Return the [x, y] coordinate for the center point of the cell that contains the specified text.  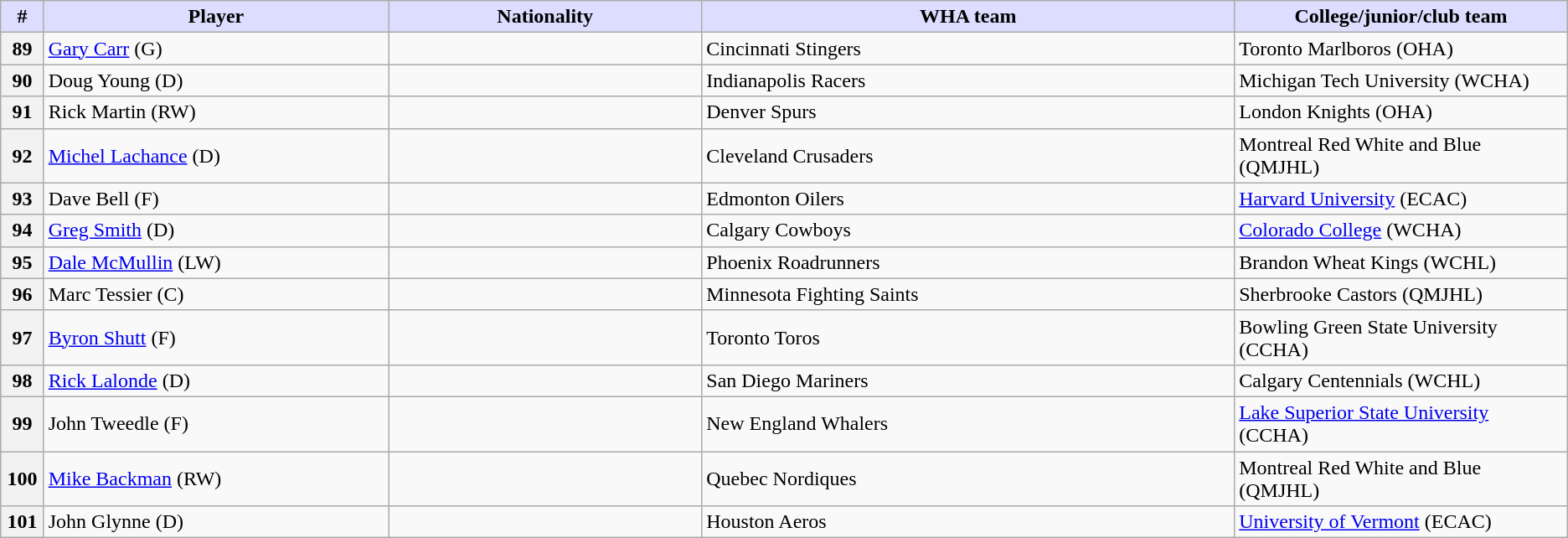
92 [22, 156]
Sherbrooke Castors (QMJHL) [1401, 294]
Toronto Marlboros (OHA) [1401, 49]
Phoenix Roadrunners [968, 262]
New England Whalers [968, 424]
Denver Spurs [968, 112]
Cincinnati Stingers [968, 49]
96 [22, 294]
95 [22, 262]
Colorado College (WCHA) [1401, 230]
Cleveland Crusaders [968, 156]
Greg Smith (D) [216, 230]
Dale McMullin (LW) [216, 262]
98 [22, 380]
Brandon Wheat Kings (WCHL) [1401, 262]
College/junior/club team [1401, 17]
Calgary Centennials (WCHL) [1401, 380]
100 [22, 478]
London Knights (OHA) [1401, 112]
Bowling Green State University (CCHA) [1401, 337]
Minnesota Fighting Saints [968, 294]
93 [22, 199]
Byron Shutt (F) [216, 337]
Player [216, 17]
97 [22, 337]
Harvard University (ECAC) [1401, 199]
John Glynne (D) [216, 522]
WHA team [968, 17]
Calgary Cowboys [968, 230]
Houston Aeros [968, 522]
90 [22, 80]
Quebec Nordiques [968, 478]
Rick Lalonde (D) [216, 380]
Indianapolis Racers [968, 80]
Gary Carr (G) [216, 49]
Michel Lachance (D) [216, 156]
Nationality [545, 17]
91 [22, 112]
Toronto Toros [968, 337]
San Diego Mariners [968, 380]
John Tweedle (F) [216, 424]
Rick Martin (RW) [216, 112]
Doug Young (D) [216, 80]
94 [22, 230]
99 [22, 424]
Michigan Tech University (WCHA) [1401, 80]
Edmonton Oilers [968, 199]
Marc Tessier (C) [216, 294]
101 [22, 522]
# [22, 17]
Lake Superior State University (CCHA) [1401, 424]
University of Vermont (ECAC) [1401, 522]
Mike Backman (RW) [216, 478]
Dave Bell (F) [216, 199]
89 [22, 49]
